For the text-containing cell, return its midpoint in (x, y) coordinate format. 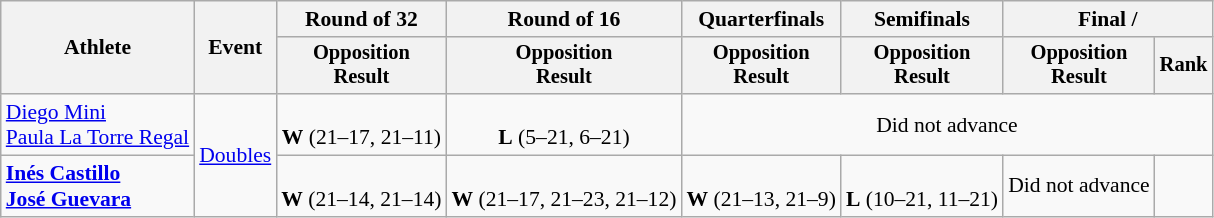
Athlete (98, 48)
W (21–13, 21–9) (760, 186)
Inés CastilloJosé Guevara (98, 186)
L (10–21, 11–21) (922, 186)
Round of 16 (564, 19)
Event (235, 48)
Semifinals (922, 19)
Doubles (235, 155)
L (5–21, 6–21) (564, 124)
Final / (1108, 19)
Rank (1184, 66)
Round of 32 (361, 19)
Diego MiniPaula La Torre Regal (98, 124)
W (21–14, 21–14) (361, 186)
W (21–17, 21–11) (361, 124)
Quarterfinals (760, 19)
W (21–17, 21–23, 21–12) (564, 186)
